From the cell containing the given text, extract its center point as [X, Y] coordinate. 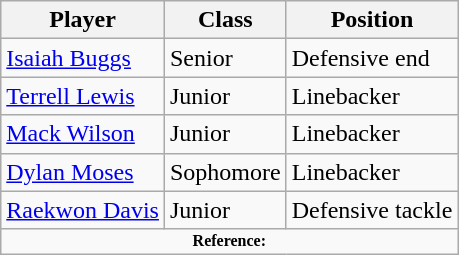
Dylan Moses [83, 172]
Defensive end [372, 58]
Player [83, 20]
Class [225, 20]
Position [372, 20]
Senior [225, 58]
Raekwon Davis [83, 210]
Defensive tackle [372, 210]
Mack Wilson [83, 134]
Terrell Lewis [83, 96]
Isaiah Buggs [83, 58]
Sophomore [225, 172]
Reference: [230, 241]
